Return the [X, Y] coordinate for the center point of the cell that contains the specified text.  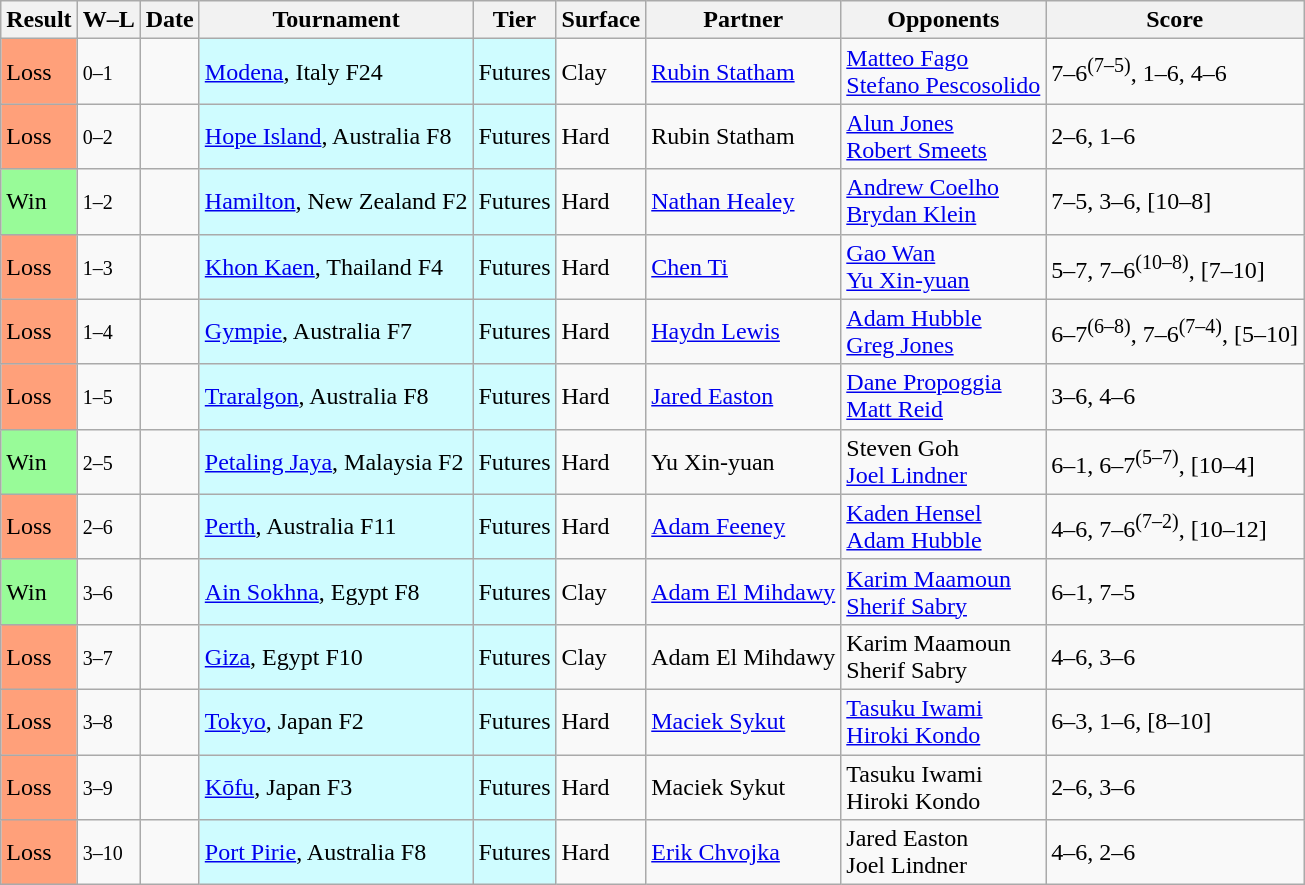
Petaling Jaya, Malaysia F2 [336, 462]
Hamilton, New Zealand F2 [336, 202]
Matteo Fago Stefano Pescosolido [944, 72]
Tokyo, Japan F2 [336, 722]
3–8 [108, 722]
Yu Xin-yuan [744, 462]
Dane Propoggia Matt Reid [944, 396]
Hope Island, Australia F8 [336, 136]
2–6, 3–6 [1175, 786]
Kaden Hensel Adam Hubble [944, 526]
6–3, 1–6, [8–10] [1175, 722]
1–2 [108, 202]
Tier [514, 20]
Tournament [336, 20]
4–6, 3–6 [1175, 656]
3–6, 4–6 [1175, 396]
Jared Easton Joel Lindner [944, 852]
Gao Wan Yu Xin-yuan [944, 266]
2–6 [108, 526]
Haydn Lewis [744, 332]
3–6 [108, 592]
Alun Jones Robert Smeets [944, 136]
4–6, 2–6 [1175, 852]
4–6, 7–6(7–2), [10–12] [1175, 526]
0–1 [108, 72]
3–10 [108, 852]
2–5 [108, 462]
Adam Hubble Greg Jones [944, 332]
Ain Sokhna, Egypt F8 [336, 592]
Score [1175, 20]
Opponents [944, 20]
0–2 [108, 136]
Steven Goh Joel Lindner [944, 462]
1–4 [108, 332]
Nathan Healey [744, 202]
W–L [108, 20]
Gympie, Australia F7 [336, 332]
Result [39, 20]
6–1, 6–7(5–7), [10–4] [1175, 462]
Partner [744, 20]
3–9 [108, 786]
Perth, Australia F11 [336, 526]
Chen Ti [744, 266]
7–6(7–5), 1–6, 4–6 [1175, 72]
Port Pirie, Australia F8 [336, 852]
Traralgon, Australia F8 [336, 396]
Andrew Coelho Brydan Klein [944, 202]
Date [170, 20]
Giza, Egypt F10 [336, 656]
Surface [601, 20]
Jared Easton [744, 396]
1–3 [108, 266]
Adam Feeney [744, 526]
6–7(6–8), 7–6(7–4), [5–10] [1175, 332]
3–7 [108, 656]
2–6, 1–6 [1175, 136]
Khon Kaen, Thailand F4 [336, 266]
5–7, 7–6(10–8), [7–10] [1175, 266]
Erik Chvojka [744, 852]
1–5 [108, 396]
7–5, 3–6, [10–8] [1175, 202]
Kōfu, Japan F3 [336, 786]
Modena, Italy F24 [336, 72]
6–1, 7–5 [1175, 592]
